Output the (x, y) coordinate of the center of the cell containing the given text.  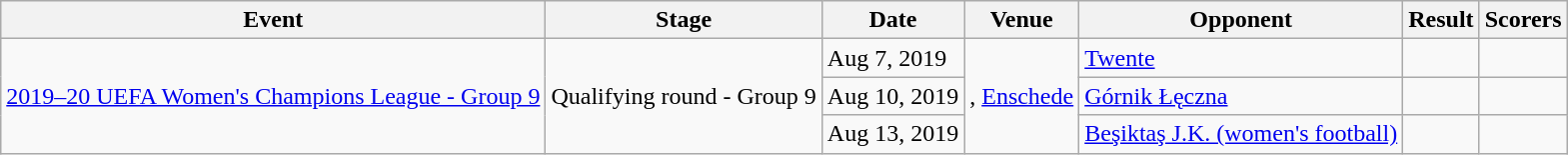
Górnik Łęczna (1241, 96)
Opponent (1241, 20)
2019–20 UEFA Women's Champions League - Group 9 (274, 96)
Result (1441, 20)
Aug 13, 2019 (892, 134)
Scorers (1523, 20)
Twente (1241, 58)
Event (274, 20)
Beşiktaş J.K. (women's football) (1241, 134)
Stage (684, 20)
Aug 10, 2019 (892, 96)
Date (892, 20)
, Enschede (1021, 96)
Qualifying round - Group 9 (684, 96)
Aug 7, 2019 (892, 58)
Venue (1021, 20)
